Search for the cell housing the specified text and yield its (X, Y) center coordinate. 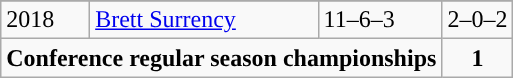
2018 (46, 20)
1 (478, 58)
Conference regular season championships (222, 58)
2–0–2 (478, 20)
Brett Surrency (204, 20)
11–6–3 (380, 20)
